Return [x, y] of the center of cell containing provided text 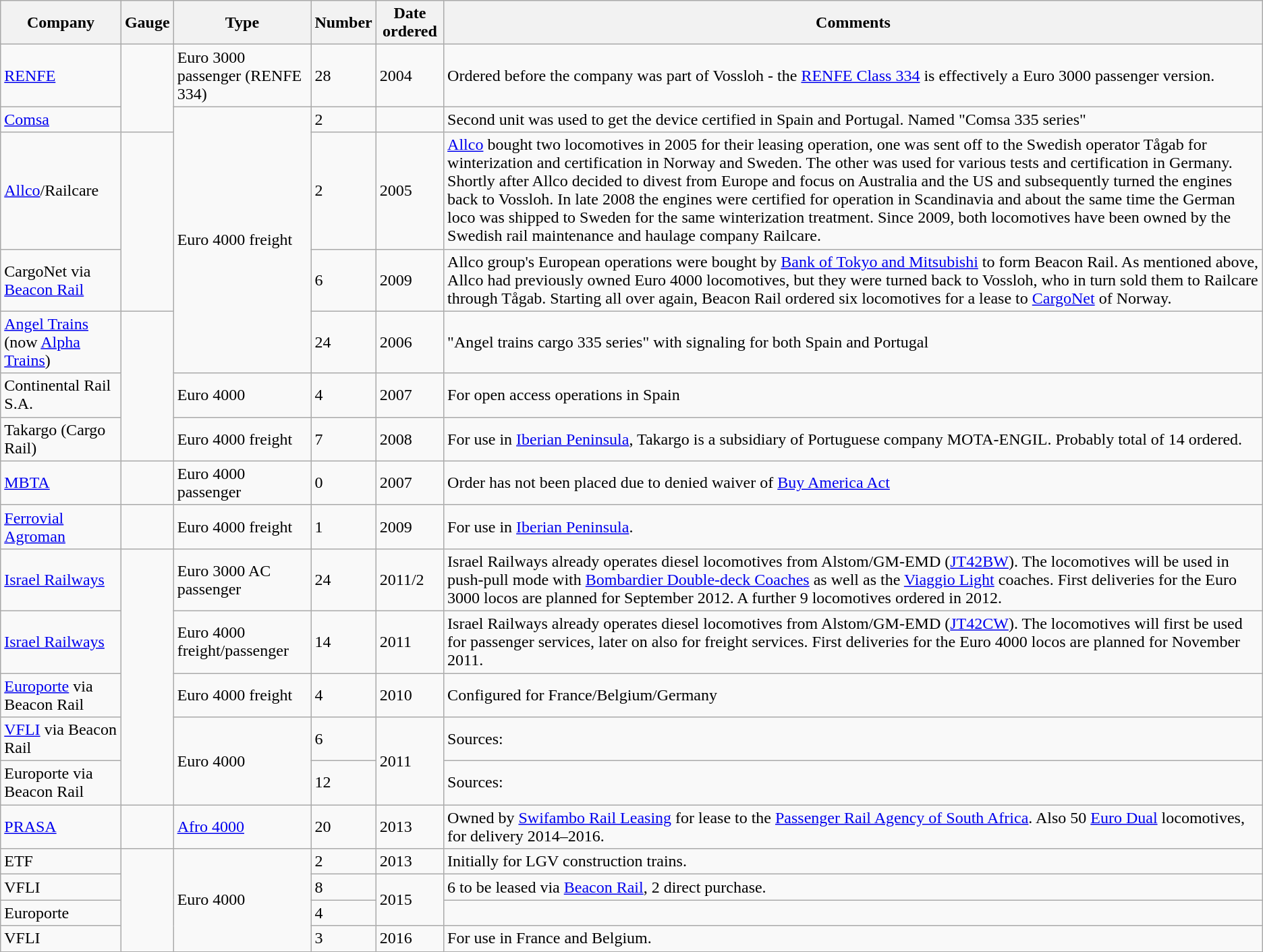
Angel Trains (now Alpha Trains) [61, 342]
Euro 4000 passenger [242, 483]
20 [343, 827]
Continental Rail S.A. [61, 395]
Comsa [61, 119]
2004 [410, 76]
MBTA [61, 483]
For use in Iberian Peninsula, Takargo is a subsidiary of Portuguese company MOTA-ENGIL. Probably total of 14 ordered. [853, 439]
14 [343, 642]
PRASA [61, 827]
2016 [410, 939]
CargoNet via Beacon Rail [61, 280]
Ordered before the company was part of Vossloh - the RENFE Class 334 is effectively a Euro 3000 passenger version. [853, 76]
8 [343, 887]
VFLI via Beacon Rail [61, 739]
Company [61, 23]
28 [343, 76]
1 [343, 526]
Allco/Railcare [61, 190]
RENFE [61, 76]
2010 [410, 695]
Type [242, 23]
"Angel trains cargo 335 series" with signaling for both Spain and Portugal [853, 342]
3 [343, 939]
Euro 4000 freight/passenger [242, 642]
ETF [61, 862]
Number [343, 23]
0 [343, 483]
Second unit was used to get the device certified in Spain and Portugal. Named "Comsa 335 series" [853, 119]
Order has not been placed due to denied waiver of Buy America Act [853, 483]
Europorte [61, 913]
For use in Iberian Peninsula. [853, 526]
Configured for France/Belgium/Germany [853, 695]
Date ordered [410, 23]
Gauge [147, 23]
2005 [410, 190]
2006 [410, 342]
2015 [410, 900]
2011/2 [410, 580]
6 to be leased via Beacon Rail, 2 direct purchase. [853, 887]
Owned by Swifambo Rail Leasing for lease to the Passenger Rail Agency of South Africa. Also 50 Euro Dual locomotives, for delivery 2014–2016. [853, 827]
For use in France and Belgium. [853, 939]
7 [343, 439]
Afro 4000 [242, 827]
Euro 3000 passenger (RENFE 334) [242, 76]
2008 [410, 439]
12 [343, 783]
For open access operations in Spain [853, 395]
Initially for LGV construction trains. [853, 862]
Euro 3000 AC passenger [242, 580]
Comments [853, 23]
Takargo (Cargo Rail) [61, 439]
Ferrovial Agroman [61, 526]
